Search for the cell housing the specified text and yield its [x, y] center coordinate. 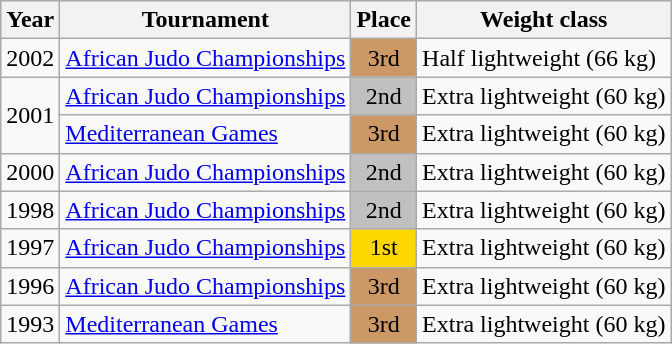
1998 [30, 210]
Weight class [544, 20]
Year [30, 20]
2001 [30, 115]
2000 [30, 172]
2002 [30, 58]
1997 [30, 248]
1996 [30, 286]
1993 [30, 324]
Tournament [206, 20]
1st [384, 248]
Place [384, 20]
Half lightweight (66 kg) [544, 58]
